Identify which cell holds the provided text, then report its (X, Y) central coordinate. 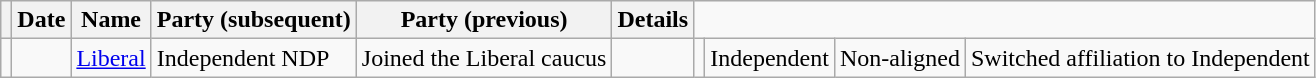
Joined the Liberal caucus (484, 58)
Independent (770, 58)
Switched affiliation to Independent (1140, 58)
Party (subsequent) (254, 20)
Independent NDP (254, 58)
Non-aligned (900, 58)
Details (653, 20)
Liberal (111, 58)
Name (111, 20)
Date (42, 20)
Party (previous) (484, 20)
